Extract the (x, y) coordinate from the center of the cell holding the provided text.  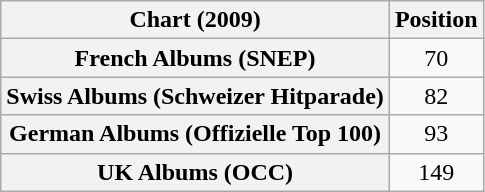
UK Albums (OCC) (196, 172)
Swiss Albums (Schweizer Hitparade) (196, 96)
Position (436, 20)
German Albums (Offizielle Top 100) (196, 134)
70 (436, 58)
82 (436, 96)
Chart (2009) (196, 20)
93 (436, 134)
149 (436, 172)
French Albums (SNEP) (196, 58)
